Identify which cell holds the provided text, then report its (X, Y) central coordinate. 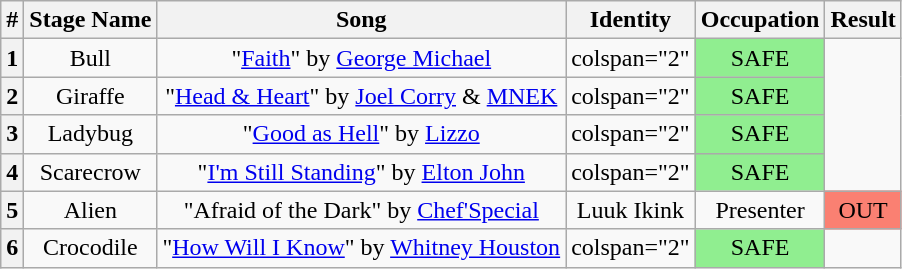
Crocodile (90, 248)
OUT (863, 210)
Identity (631, 20)
Song (362, 20)
# (12, 20)
1 (12, 58)
Scarecrow (90, 172)
6 (12, 248)
4 (12, 172)
Luuk Ikink (631, 210)
Alien (90, 210)
"Faith" by George Michael (362, 58)
"How Will I Know" by Whitney Houston (362, 248)
"Good as Hell" by Lizzo (362, 134)
Presenter (760, 210)
2 (12, 96)
5 (12, 210)
"Afraid of the Dark" by Chef'Special (362, 210)
Occupation (760, 20)
"I'm Still Standing" by Elton John (362, 172)
Giraffe (90, 96)
Bull (90, 58)
Result (863, 20)
"Head & Heart" by Joel Corry & MNEK (362, 96)
Ladybug (90, 134)
3 (12, 134)
Stage Name (90, 20)
